Provide the (X, Y) coordinate of the cell's center where the given text is located.  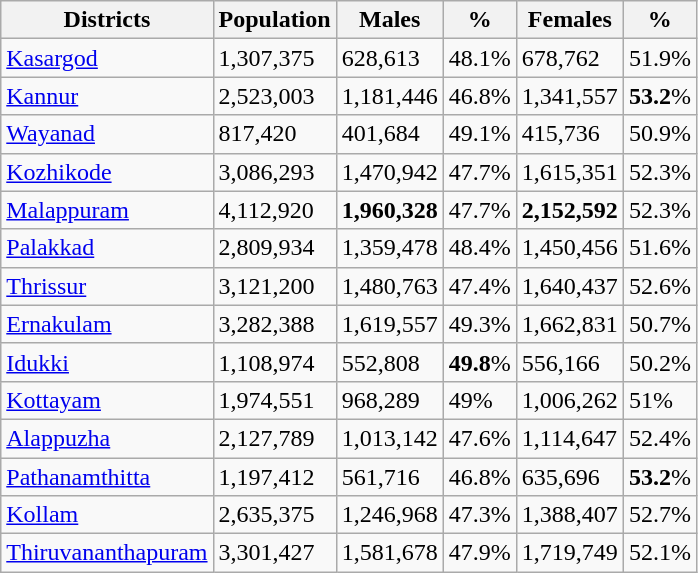
1,108,974 (274, 362)
48.4% (480, 248)
51% (660, 400)
Population (274, 20)
Kozhikode (107, 172)
1,640,437 (570, 286)
Kollam (107, 515)
Kottayam (107, 400)
635,696 (570, 477)
1,181,446 (390, 96)
Malappuram (107, 210)
50.2% (660, 362)
3,282,388 (274, 324)
1,960,328 (390, 210)
50.7% (660, 324)
1,480,763 (390, 286)
2,809,934 (274, 248)
1,307,375 (274, 58)
52.1% (660, 553)
561,716 (390, 477)
Palakkad (107, 248)
50.9% (660, 134)
1,388,407 (570, 515)
4,112,920 (274, 210)
52.7% (660, 515)
Thrissur (107, 286)
Kannur (107, 96)
401,684 (390, 134)
3,086,293 (274, 172)
1,341,557 (570, 96)
1,246,968 (390, 515)
1,619,557 (390, 324)
1,662,831 (570, 324)
47.4% (480, 286)
415,736 (570, 134)
47.9% (480, 553)
1,013,142 (390, 438)
1,006,262 (570, 400)
51.6% (660, 248)
1,581,678 (390, 553)
3,301,427 (274, 553)
Wayanad (107, 134)
1,719,749 (570, 553)
Idukki (107, 362)
1,470,942 (390, 172)
48.1% (480, 58)
1,197,412 (274, 477)
2,635,375 (274, 515)
52.6% (660, 286)
47.3% (480, 515)
678,762 (570, 58)
Alappuzha (107, 438)
552,808 (390, 362)
2,127,789 (274, 438)
3,121,200 (274, 286)
1,615,351 (570, 172)
Ernakulam (107, 324)
Thiruvananthapuram (107, 553)
1,359,478 (390, 248)
51.9% (660, 58)
Pathanamthitta (107, 477)
Districts (107, 20)
968,289 (390, 400)
52.4% (660, 438)
49% (480, 400)
Males (390, 20)
Females (570, 20)
2,523,003 (274, 96)
1,974,551 (274, 400)
49.1% (480, 134)
817,420 (274, 134)
2,152,592 (570, 210)
556,166 (570, 362)
47.6% (480, 438)
628,613 (390, 58)
Kasargod (107, 58)
1,114,647 (570, 438)
1,450,456 (570, 248)
49.8% (480, 362)
49.3% (480, 324)
